Pinpoint the cell where the given text exists, returning its (X, Y) midpoint coordinate. 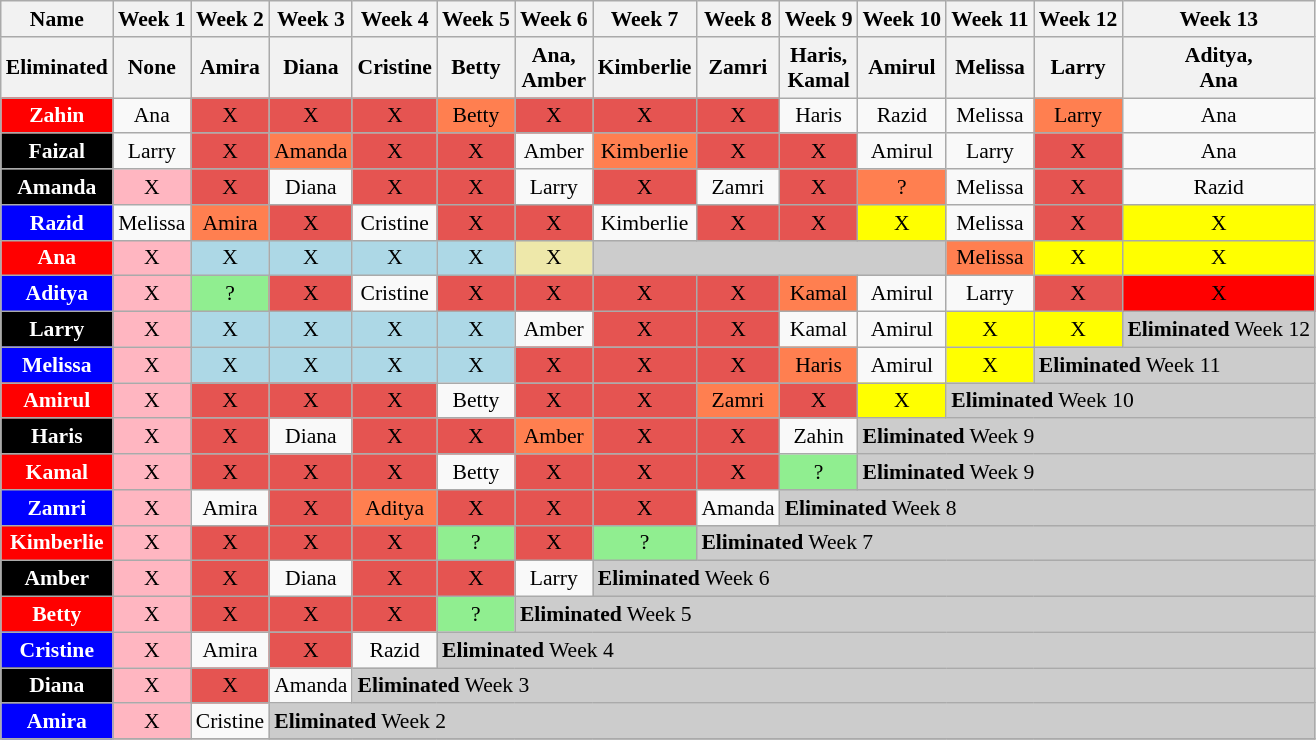
Eliminated Week 4 (876, 650)
Aditya,Ana (1218, 68)
Eliminated Week 11 (1174, 365)
Week 8 (738, 19)
Ana,Amber (554, 68)
Eliminated Week 5 (915, 615)
Week 2 (230, 19)
Eliminated Week 10 (1130, 401)
Eliminated Week 3 (834, 686)
Week 6 (554, 19)
Haris,Kamal (819, 68)
Week 10 (902, 19)
Eliminated (57, 68)
Eliminated Week 2 (792, 722)
Week 11 (990, 19)
Eliminated Week 12 (1218, 330)
Week 13 (1218, 19)
Week 5 (476, 19)
None (152, 68)
Week 3 (310, 19)
Eliminated Week 6 (954, 579)
Eliminated Week 7 (1006, 543)
Week 4 (394, 19)
Name (57, 19)
Week 9 (819, 19)
Week 1 (152, 19)
Week 7 (645, 19)
Faizal (57, 152)
Eliminated Week 8 (1048, 508)
Week 12 (1078, 19)
